Detect which cell encompasses the target text, then output its (x, y) center coordinate. 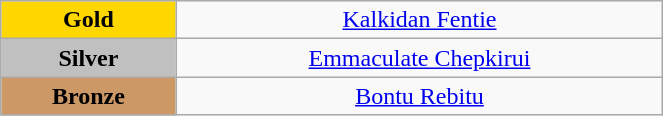
Bontu Rebitu (420, 96)
Gold (88, 20)
Bronze (88, 96)
Emmaculate Chepkirui (420, 58)
Kalkidan Fentie (420, 20)
Silver (88, 58)
